For the text-containing cell, return its midpoint in (X, Y) coordinate format. 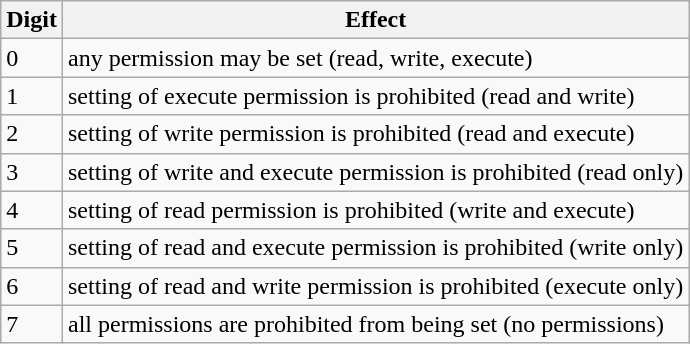
4 (32, 210)
3 (32, 172)
0 (32, 58)
setting of read and execute permission is prohibited (write only) (375, 248)
1 (32, 96)
any permission may be set (read, write, execute) (375, 58)
setting of execute permission is prohibited (read and write) (375, 96)
setting of read permission is prohibited (write and execute) (375, 210)
7 (32, 324)
5 (32, 248)
setting of read and write permission is prohibited (execute only) (375, 286)
2 (32, 134)
6 (32, 286)
Effect (375, 20)
setting of write and execute permission is prohibited (read only) (375, 172)
all permissions are prohibited from being set (no permissions) (375, 324)
Digit (32, 20)
setting of write permission is prohibited (read and execute) (375, 134)
